Determine the [x, y] coordinate at the center of the cell enclosing the given text.  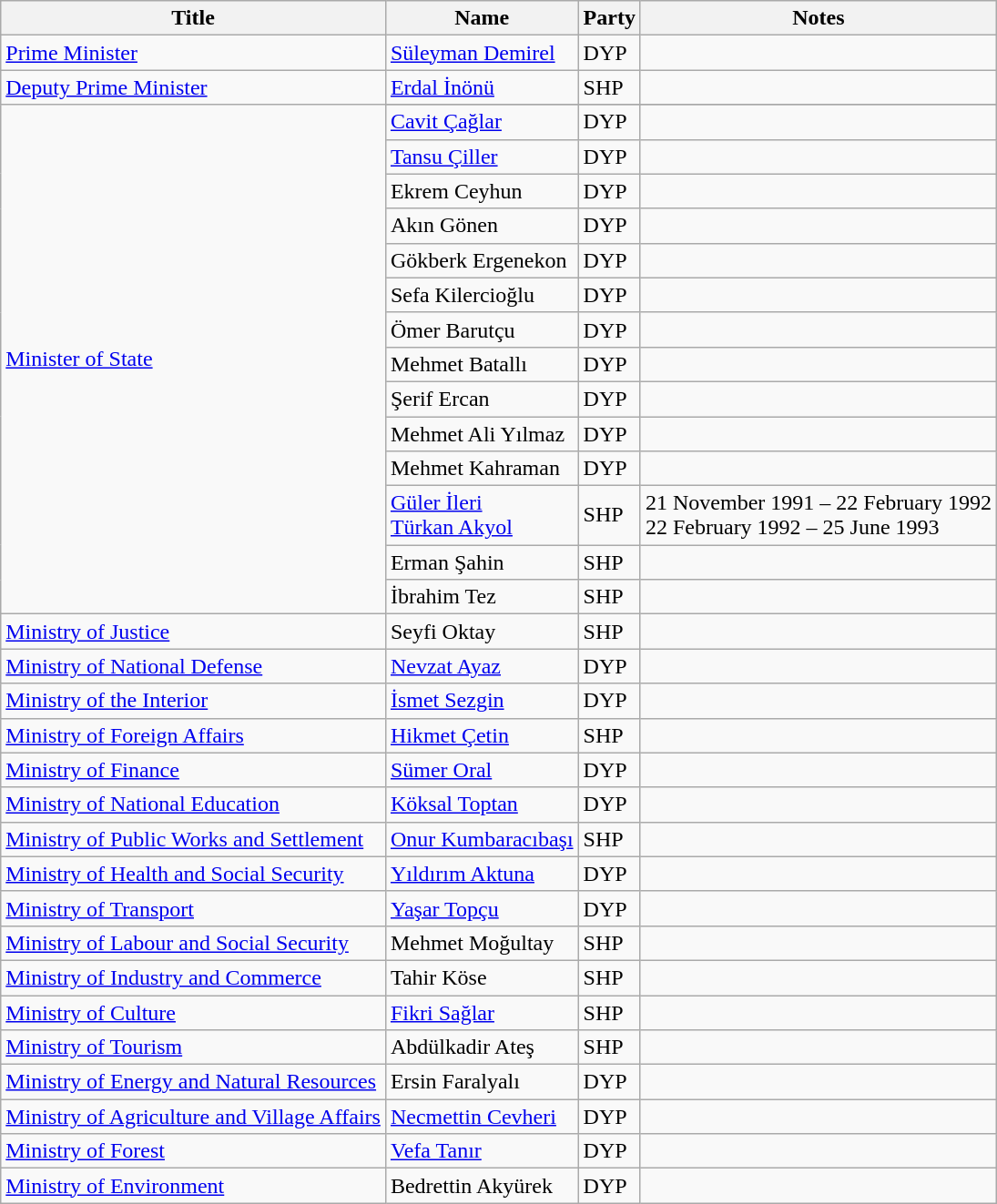
Ministry of Forest [193, 1151]
Party [609, 18]
Akın Gönen [482, 226]
İbrahim Tez [482, 597]
Gökberk Ergenekon [482, 260]
Ministry of Environment [193, 1186]
Ministry of Justice [193, 632]
Notes [818, 18]
Ministry of Health and Social Security [193, 874]
Şerif Ercan [482, 399]
Onur Kumbaracıbaşı [482, 839]
Vefa Tanır [482, 1151]
Tansu Çiller [482, 157]
Mehmet Batallı [482, 364]
Seyfi Oktay [482, 632]
Bedrettin Akyürek [482, 1186]
Cavit Çağlar [482, 122]
Güler İleriTürkan Akyol [482, 515]
Mehmet Moğultay [482, 943]
Ministry of Culture [193, 1013]
Ministry of Foreign Affairs [193, 735]
Hikmet Çetin [482, 735]
Ministry of Agriculture and Village Affairs [193, 1117]
Ministry of Transport [193, 908]
Süleyman Demirel [482, 53]
Ministry of Finance [193, 770]
Ministry of Public Works and Settlement [193, 839]
Sümer Oral [482, 770]
Ministry of the Interior [193, 701]
Ministry of Energy and Natural Resources [193, 1082]
Ersin Faralyalı [482, 1082]
Ekrem Ceyhun [482, 191]
Ministry of National Education [193, 804]
Mehmet Kahraman [482, 469]
Köksal Toptan [482, 804]
Abdülkadir Ateş [482, 1047]
Necmettin Cevheri [482, 1117]
Sefa Kilercioğlu [482, 295]
Fikri Sağlar [482, 1013]
Prime Minister [193, 53]
Ministry of Labour and Social Security [193, 943]
Name [482, 18]
Erman Şahin [482, 562]
Ministry of Tourism [193, 1047]
Minister of State [193, 359]
İsmet Sezgin [482, 701]
Yıldırım Aktuna [482, 874]
Ömer Barutçu [482, 329]
Erdal İnönü [482, 87]
Tahir Köse [482, 977]
Ministry of Industry and Commerce [193, 977]
Deputy Prime Minister [193, 87]
Title [193, 18]
Yaşar Topçu [482, 908]
21 November 1991 – 22 February 199222 February 1992 – 25 June 1993 [818, 515]
Nevzat Ayaz [482, 666]
Mehmet Ali Yılmaz [482, 434]
Ministry of National Defense [193, 666]
